Provide the (x, y) coordinate of the cell's center where the given text is located.  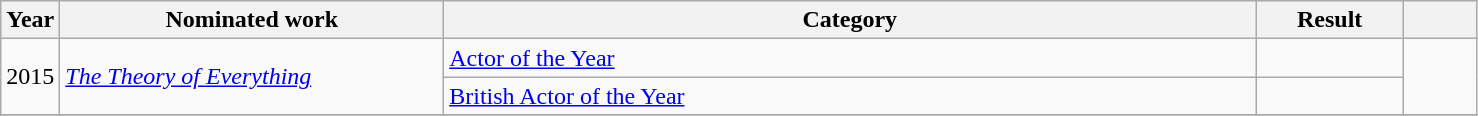
Category (850, 20)
Year (30, 20)
2015 (30, 77)
Result (1330, 20)
The Theory of Everything (252, 77)
Nominated work (252, 20)
British Actor of the Year (850, 96)
Actor of the Year (850, 58)
